Extract the (X, Y) coordinate from the center of the cell holding the provided text.  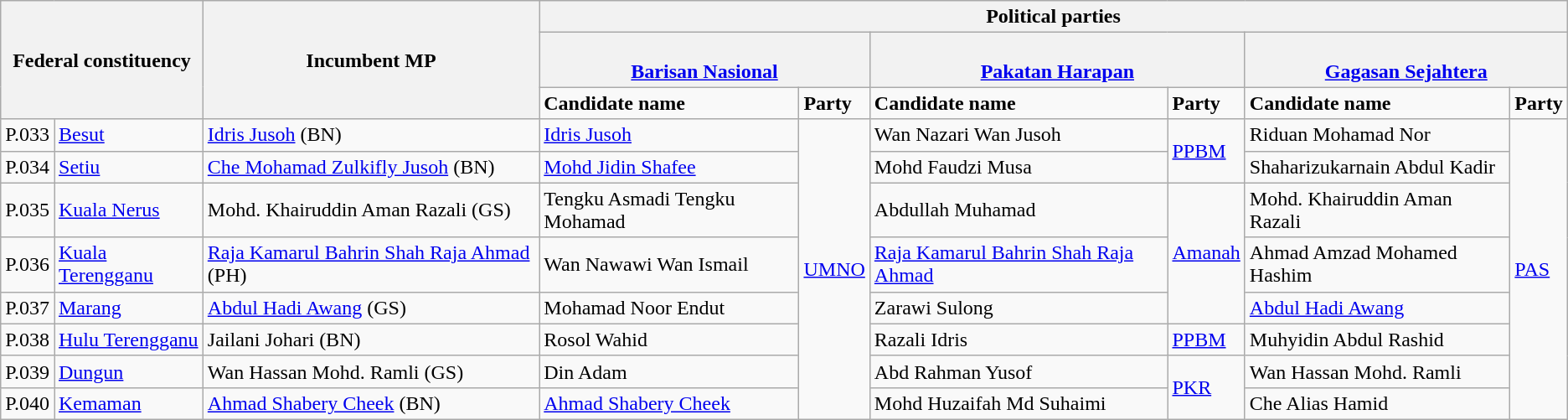
P.038 (28, 340)
Kuala Nerus (128, 210)
P.035 (28, 210)
Ahmad Shabery Cheek (669, 403)
Mohd. Khairuddin Aman Razali (1377, 210)
Abdullah Muhamad (1019, 210)
PAS (1539, 269)
Gagasan Sejahtera (1406, 60)
Mohd Huzaifah Md Suhaimi (1019, 403)
Kuala Terengganu (128, 265)
Hulu Terengganu (128, 340)
Muhyidin Abdul Rashid (1377, 340)
Idris Jusoh (669, 135)
Incumbent MP (370, 60)
Jailani Johari (BN) (370, 340)
Wan Hassan Mohd. Ramli (1377, 371)
Shaharizukarnain Abdul Kadir (1377, 167)
Amanah (1206, 253)
Ahmad Shabery Cheek (BN) (370, 403)
Mohd Jidin Shafee (669, 167)
Federal constituency (102, 60)
Tengku Asmadi Tengku Mohamad (669, 210)
P.040 (28, 403)
Abdul Hadi Awang (GS) (370, 308)
P.034 (28, 167)
P.037 (28, 308)
Kemaman (128, 403)
Riduan Mohamad Nor (1377, 135)
Setiu (128, 167)
Wan Hassan Mohd. Ramli (GS) (370, 371)
Razali Idris (1019, 340)
Mohd Faudzi Musa (1019, 167)
Mohd. Khairuddin Aman Razali (GS) (370, 210)
Rosol Wahid (669, 340)
Mohamad Noor Endut (669, 308)
Din Adam (669, 371)
PKR (1206, 387)
Political parties (1054, 17)
Wan Nawawi Wan Ismail (669, 265)
Besut (128, 135)
P.033 (28, 135)
Raja Kamarul Bahrin Shah Raja Ahmad (PH) (370, 265)
Barisan Nasional (705, 60)
P.036 (28, 265)
Abd Rahman Yusof (1019, 371)
Idris Jusoh (BN) (370, 135)
UMNO (834, 269)
Abdul Hadi Awang (1377, 308)
Pakatan Harapan (1057, 60)
P.039 (28, 371)
Wan Nazari Wan Jusoh (1019, 135)
Che Alias Hamid (1377, 403)
Raja Kamarul Bahrin Shah Raja Ahmad (1019, 265)
Che Mohamad Zulkifly Jusoh (BN) (370, 167)
Marang (128, 308)
Ahmad Amzad Mohamed Hashim (1377, 265)
Zarawi Sulong (1019, 308)
Dungun (128, 371)
